Determine the [X, Y] coordinate at the center of the cell enclosing the given text.  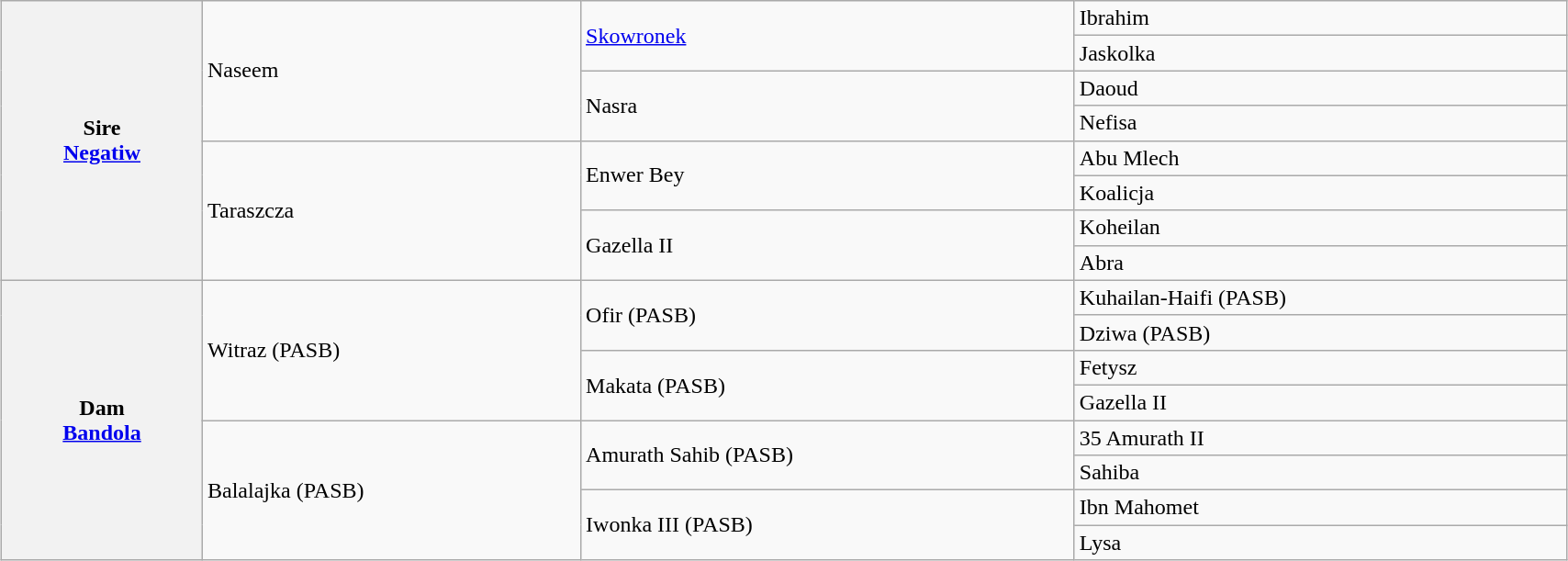
Skowronek [828, 36]
Koalicja [1320, 193]
Witraz (PASB) [392, 350]
Jaskolka [1320, 53]
Balalajka (PASB) [392, 490]
Abra [1320, 263]
Naseem [392, 71]
Nefisa [1320, 123]
Makata (PASB) [828, 385]
Daoud [1320, 88]
Enwer Bey [828, 175]
Sahiba [1320, 473]
Ofir (PASB) [828, 315]
SireNegatiw [103, 140]
Amurath Sahib (PASB) [828, 455]
Abu Mlech [1320, 158]
Taraszcza [392, 210]
Nasra [828, 106]
Iwonka III (PASB) [828, 525]
Dziwa (PASB) [1320, 332]
Fetysz [1320, 367]
Ibrahim [1320, 18]
Kuhailan-Haifi (PASB) [1320, 297]
Lysa [1320, 543]
Ibn Mahomet [1320, 508]
Koheilan [1320, 228]
DamBandola [103, 420]
35 Amurath II [1320, 438]
